For the text-containing cell, return its midpoint in (X, Y) coordinate format. 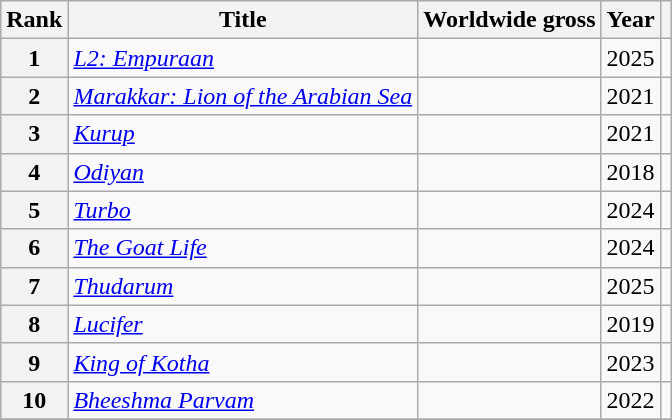
6 (34, 248)
2023 (630, 362)
King of Kotha (243, 362)
Marakkar: Lion of the Arabian Sea (243, 96)
The Goat Life (243, 248)
Bheeshma Parvam (243, 400)
2022 (630, 400)
Lucifer (243, 324)
Worldwide gross (510, 20)
Year (630, 20)
3 (34, 134)
L2: Empuraan (243, 58)
2 (34, 96)
5 (34, 210)
4 (34, 172)
Odiyan (243, 172)
7 (34, 286)
Rank (34, 20)
9 (34, 362)
1 (34, 58)
Thudarum (243, 286)
Turbo (243, 210)
Kurup (243, 134)
10 (34, 400)
8 (34, 324)
2018 (630, 172)
Title (243, 20)
2019 (630, 324)
